Detect which cell encompasses the target text, then output its (X, Y) center coordinate. 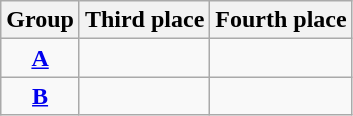
Group (40, 20)
B (40, 96)
Third place (144, 20)
A (40, 58)
Fourth place (281, 20)
